Provide the (X, Y) coordinate of the cell's center where the given text is located.  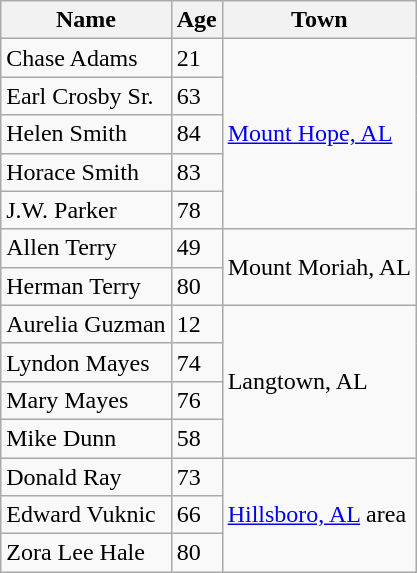
Langtown, AL (319, 381)
Chase Adams (86, 58)
21 (196, 58)
Aurelia Guzman (86, 324)
58 (196, 438)
Mike Dunn (86, 438)
Town (319, 20)
Herman Terry (86, 286)
Hillsboro, AL area (319, 515)
Zora Lee Hale (86, 553)
Allen Terry (86, 248)
84 (196, 134)
Age (196, 20)
Donald Ray (86, 477)
Helen Smith (86, 134)
73 (196, 477)
Mary Mayes (86, 400)
74 (196, 362)
Mount Moriah, AL (319, 267)
76 (196, 400)
83 (196, 172)
Lyndon Mayes (86, 362)
Name (86, 20)
66 (196, 515)
Edward Vuknic (86, 515)
Horace Smith (86, 172)
Mount Hope, AL (319, 134)
78 (196, 210)
Earl Crosby Sr. (86, 96)
49 (196, 248)
12 (196, 324)
J.W. Parker (86, 210)
63 (196, 96)
